Identify which cell holds the provided text, then report its [X, Y] central coordinate. 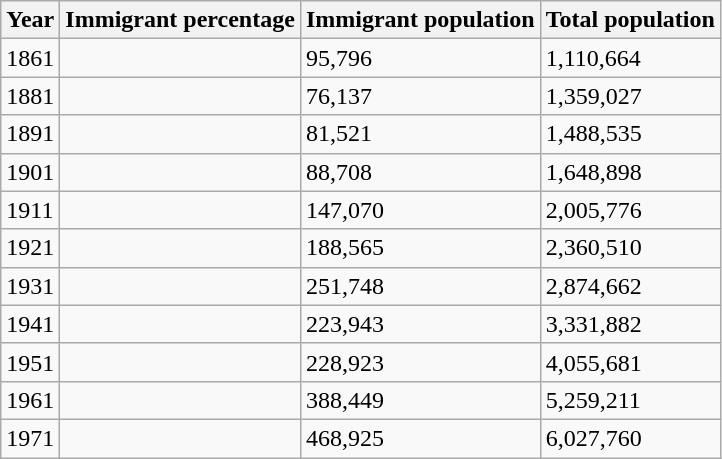
228,923 [420, 362]
81,521 [420, 134]
1971 [30, 438]
2,005,776 [630, 210]
95,796 [420, 58]
3,331,882 [630, 324]
1,648,898 [630, 172]
1,488,535 [630, 134]
1921 [30, 248]
Immigrant population [420, 20]
2,874,662 [630, 286]
188,565 [420, 248]
5,259,211 [630, 400]
1951 [30, 362]
4,055,681 [630, 362]
223,943 [420, 324]
2,360,510 [630, 248]
Total population [630, 20]
1,110,664 [630, 58]
1891 [30, 134]
388,449 [420, 400]
1881 [30, 96]
468,925 [420, 438]
1941 [30, 324]
88,708 [420, 172]
Immigrant percentage [180, 20]
Year [30, 20]
76,137 [420, 96]
6,027,760 [630, 438]
1,359,027 [630, 96]
1931 [30, 286]
1961 [30, 400]
1911 [30, 210]
147,070 [420, 210]
251,748 [420, 286]
1901 [30, 172]
1861 [30, 58]
